Capture the cell that displays the provided text and extract its [X, Y] central coordinate. 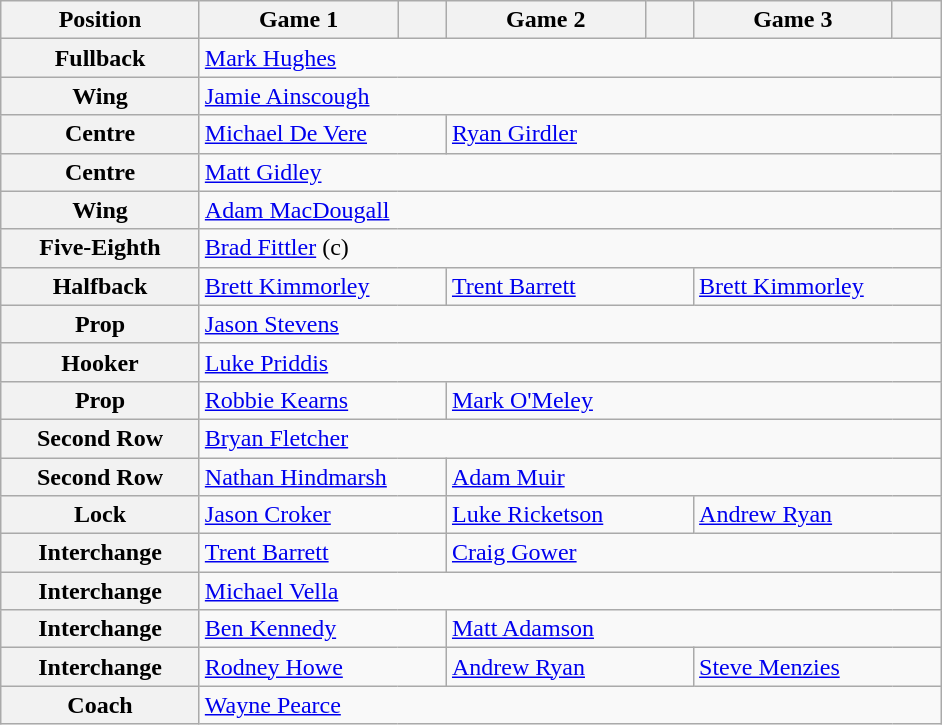
Hooker [100, 362]
Luke Priddis [570, 362]
Brad Fittler (c) [570, 248]
Michael Vella [570, 591]
Jamie Ainscough [570, 96]
Ryan Girdler [693, 134]
Game 3 [794, 20]
Matt Gidley [570, 172]
Mark Hughes [570, 58]
Steve Menzies [818, 667]
Ben Kennedy [322, 629]
Game 2 [546, 20]
Halfback [100, 286]
Bryan Fletcher [570, 438]
Luke Ricketson [570, 515]
Rodney Howe [322, 667]
Game 1 [298, 20]
Jason Stevens [570, 324]
Adam MacDougall [570, 210]
Nathan Hindmarsh [322, 477]
Adam Muir [693, 477]
Wayne Pearce [570, 705]
Matt Adamson [693, 629]
Craig Gower [693, 553]
Michael De Vere [322, 134]
Fullback [100, 58]
Lock [100, 515]
Jason Croker [322, 515]
Robbie Kearns [322, 400]
Five-Eighth [100, 248]
Coach [100, 705]
Mark O'Meley [693, 400]
Position [100, 20]
